From the cell containing the given text, extract its center point as (X, Y) coordinate. 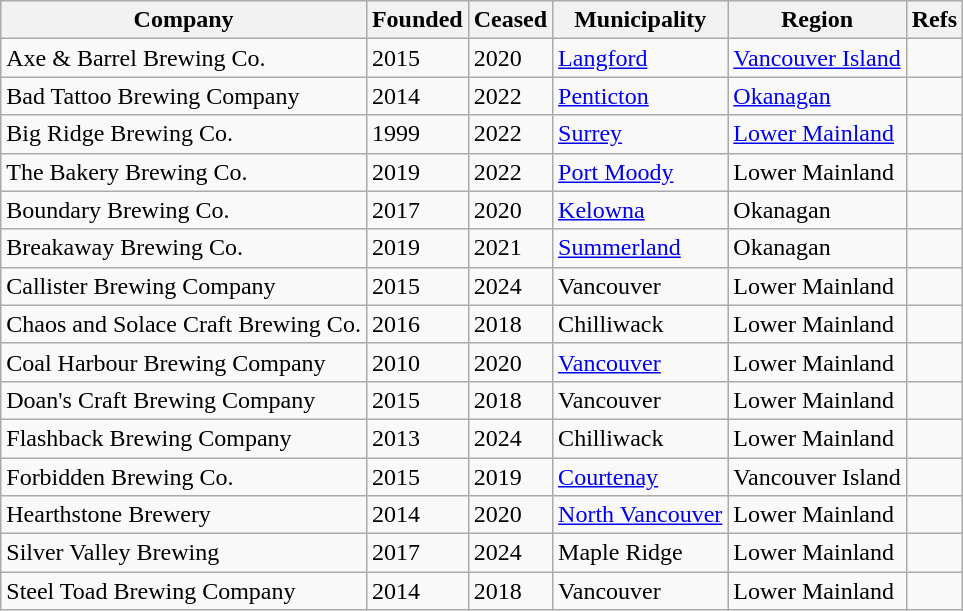
Maple Ridge (640, 553)
Refs (934, 20)
2010 (417, 362)
Region (817, 20)
Axe & Barrel Brewing Co. (184, 58)
Kelowna (640, 210)
The Bakery Brewing Co. (184, 172)
Port Moody (640, 172)
Big Ridge Brewing Co. (184, 134)
Silver Valley Brewing (184, 553)
Flashback Brewing Company (184, 438)
Doan's Craft Brewing Company (184, 400)
Ceased (510, 20)
1999 (417, 134)
2021 (510, 248)
Penticton (640, 96)
Municipality (640, 20)
North Vancouver (640, 515)
Bad Tattoo Brewing Company (184, 96)
Hearthstone Brewery (184, 515)
Boundary Brewing Co. (184, 210)
Forbidden Brewing Co. (184, 477)
2013 (417, 438)
Steel Toad Brewing Company (184, 591)
Callister Brewing Company (184, 286)
Founded (417, 20)
Langford (640, 58)
Courtenay (640, 477)
2016 (417, 324)
Chaos and Solace Craft Brewing Co. (184, 324)
Company (184, 20)
Breakaway Brewing Co. (184, 248)
Coal Harbour Brewing Company (184, 362)
Summerland (640, 248)
Surrey (640, 134)
